Search for the cell housing the specified text and yield its (x, y) center coordinate. 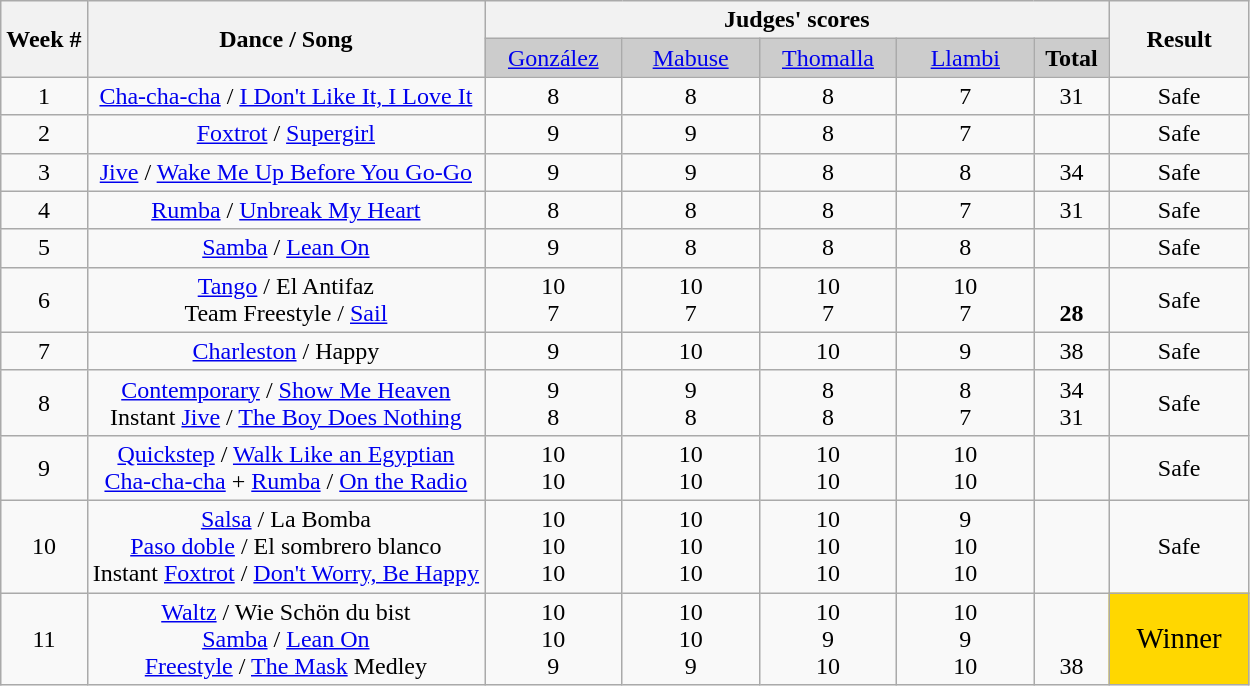
Foxtrot / Supergirl (286, 134)
87 (966, 402)
28 (1072, 300)
Dance / Song (286, 39)
González (554, 58)
Mabuse (690, 58)
Week # (44, 39)
88 (828, 402)
2 (44, 134)
91010 (966, 546)
Jive / Wake Me Up Before You Go-Go (286, 172)
3431 (1072, 402)
34 (1072, 172)
Thomalla (828, 58)
Winner (1179, 638)
6 (44, 300)
11 (44, 638)
Salsa / La BombaPaso doble / El sombrero blancoInstant Foxtrot / Don't Worry, Be Happy (286, 546)
Waltz / Wie Schön du bistSamba / Lean OnFreestyle / The Mask Medley (286, 638)
Tango / El AntifazTeam Freestyle / Sail (286, 300)
Total (1072, 58)
1 (44, 96)
Judges' scores (797, 20)
Samba / Lean On (286, 248)
Result (1179, 39)
Contemporary / Show Me HeavenInstant Jive / The Boy Does Nothing (286, 402)
5 (44, 248)
Charleston / Happy (286, 351)
Cha-cha-cha / I Don't Like It, I Love It (286, 96)
3 (44, 172)
Llambi (966, 58)
4 (44, 210)
Rumba / Unbreak My Heart (286, 210)
Quickstep / Walk Like an EgyptianCha-cha-cha + Rumba / On the Radio (286, 468)
